Search for the cell housing the specified text and yield its (x, y) center coordinate. 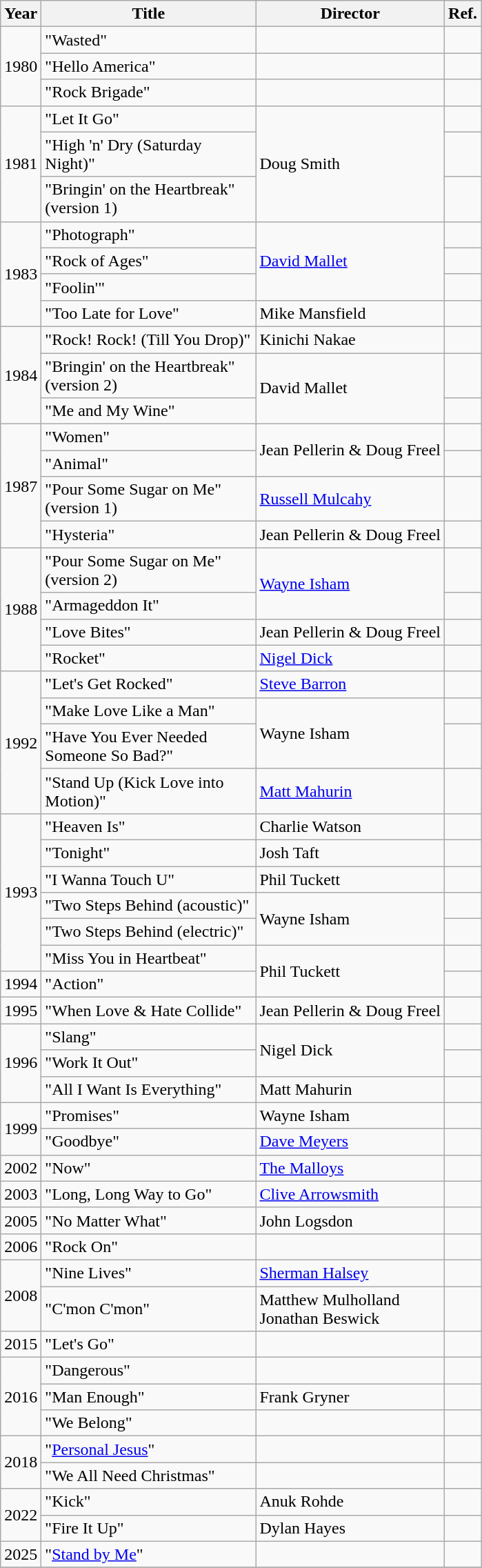
"Have You Ever Needed Someone So Bad?" (149, 746)
"Photograph" (149, 235)
"Pour Some Sugar on Me"(version 2) (149, 570)
"When Love & Hate Collide" (149, 1011)
"Make Love Like a Man" (149, 711)
2015 (21, 1344)
"Nine Lives" (149, 1273)
"We Belong" (149, 1423)
"All I Want Is Everything" (149, 1089)
"Miss You in Heartbeat" (149, 958)
"Fire It Up" (149, 1528)
Anuk Rohde (350, 1502)
"We All Need Christmas" (149, 1476)
"Foolin'" (149, 287)
"Two Steps Behind (electric)" (149, 932)
1996 (21, 1063)
Josh Taft (350, 853)
Kinichi Nakae (350, 339)
Russell Mulcahy (350, 499)
Director (350, 14)
2025 (21, 1554)
1992 (21, 742)
"Stand Up (Kick Love into Motion)" (149, 791)
"Work It Out" (149, 1063)
"Now" (149, 1168)
"Kick" (149, 1502)
"Hysteria" (149, 535)
"Women" (149, 437)
"Rock On" (149, 1247)
2005 (21, 1220)
"Me and My Wine" (149, 411)
"Bringin' on the Heartbreak" (version 1) (149, 199)
John Logsdon (350, 1220)
"Rock! Rock! (Till You Drop)" (149, 339)
"C'mon C'mon" (149, 1308)
"Hello America" (149, 66)
1988 (21, 610)
Mike Mansfield (350, 313)
"Action" (149, 984)
"Let's Get Rocked" (149, 684)
Dylan Hayes (350, 1528)
2022 (21, 1515)
"Rock of Ages" (149, 261)
"Slang" (149, 1037)
"Stand by Me" (149, 1554)
"Personal Jesus" (149, 1449)
Doug Smith (350, 163)
"Rock Brigade" (149, 92)
"Goodbye" (149, 1142)
"Two Steps Behind (acoustic)" (149, 906)
"Let's Go" (149, 1344)
"Man Enough" (149, 1397)
"Too Late for Love" (149, 313)
1981 (21, 163)
"Animal" (149, 464)
The Malloys (350, 1168)
1980 (21, 66)
Clive Arrowsmith (350, 1194)
"High 'n' Dry (Saturday Night)" (149, 155)
2006 (21, 1247)
Ref. (463, 14)
1987 (21, 486)
"Long, Long Way to Go" (149, 1194)
"Bringin' on the Heartbreak" (version 2) (149, 375)
Matthew MulhollandJonathan Beswick (350, 1308)
"Promises" (149, 1115)
1994 (21, 984)
"Heaven Is" (149, 826)
1984 (21, 375)
2018 (21, 1462)
2016 (21, 1397)
1983 (21, 274)
"Love Bites" (149, 632)
Title (149, 14)
"Dangerous" (149, 1371)
"Let It Go" (149, 119)
Steve Barron (350, 684)
Charlie Watson (350, 826)
2008 (21, 1296)
"Rocket" (149, 658)
Frank Gryner (350, 1397)
"Wasted" (149, 40)
Year (21, 14)
2003 (21, 1194)
Dave Meyers (350, 1142)
"I Wanna Touch U" (149, 880)
"Tonight" (149, 853)
1993 (21, 892)
"Armageddon It" (149, 606)
"No Matter What" (149, 1220)
2002 (21, 1168)
1995 (21, 1011)
Sherman Halsey (350, 1273)
"Pour Some Sugar on Me"(version 1) (149, 499)
1999 (21, 1129)
